Find where the given text appears and provide that cell's center as (X, Y) coordinate. 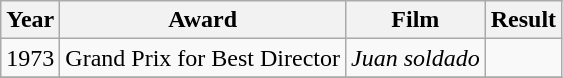
1973 (30, 58)
Award (203, 20)
Film (415, 20)
Result (523, 20)
Juan soldado (415, 58)
Grand Prix for Best Director (203, 58)
Year (30, 20)
